From the cell containing the given text, extract its center point as (x, y) coordinate. 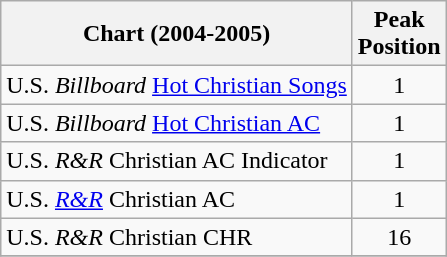
16 (399, 237)
Peak Position (399, 34)
U.S. R&R Christian AC (177, 199)
U.S. Billboard Hot Christian Songs (177, 85)
U.S. R&R Christian CHR (177, 237)
Chart (2004-2005) (177, 34)
U.S. Billboard Hot Christian AC (177, 123)
U.S. R&R Christian AC Indicator (177, 161)
